Determine the [x, y] coordinate at the center of the cell enclosing the given text.  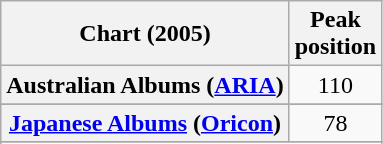
Chart (2005) [145, 34]
110 [335, 85]
Australian Albums (ARIA) [145, 85]
Peakposition [335, 34]
Japanese Albums (Oricon) [145, 123]
78 [335, 123]
